Search for the cell housing the specified text and yield its [x, y] center coordinate. 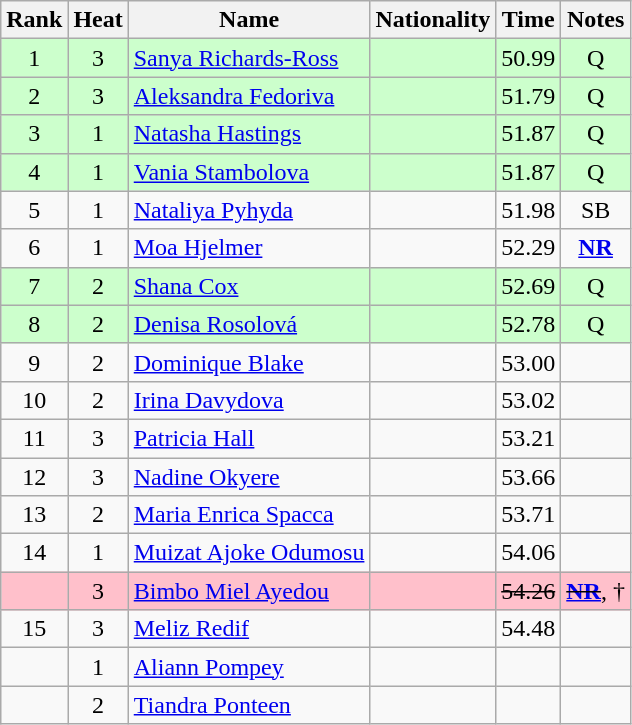
Vania Stambolova [249, 172]
51.79 [528, 96]
52.78 [528, 324]
11 [34, 438]
8 [34, 324]
Meliz Redif [249, 629]
7 [34, 286]
Irina Davydova [249, 400]
4 [34, 172]
Natasha Hastings [249, 134]
53.66 [528, 477]
NR [596, 248]
Sanya Richards-Ross [249, 58]
13 [34, 515]
10 [34, 400]
Tiandra Ponteen [249, 705]
15 [34, 629]
Dominique Blake [249, 362]
Bimbo Miel Ayedou [249, 591]
52.29 [528, 248]
53.02 [528, 400]
Aliann Pompey [249, 667]
Denisa Rosolová [249, 324]
Rank [34, 20]
Muizat Ajoke Odumosu [249, 553]
14 [34, 553]
53.00 [528, 362]
Name [249, 20]
Nationality [433, 20]
54.26 [528, 591]
50.99 [528, 58]
Time [528, 20]
51.98 [528, 210]
5 [34, 210]
54.48 [528, 629]
Moa Hjelmer [249, 248]
53.71 [528, 515]
Heat [98, 20]
Shana Cox [249, 286]
53.21 [528, 438]
6 [34, 248]
Notes [596, 20]
SB [596, 210]
Aleksandra Fedoriva [249, 96]
9 [34, 362]
Patricia Hall [249, 438]
52.69 [528, 286]
Maria Enrica Spacca [249, 515]
Nataliya Pyhyda [249, 210]
Nadine Okyere [249, 477]
NR, † [596, 591]
12 [34, 477]
54.06 [528, 553]
